Locate the cell with the specified text and output its (x, y) center coordinate. 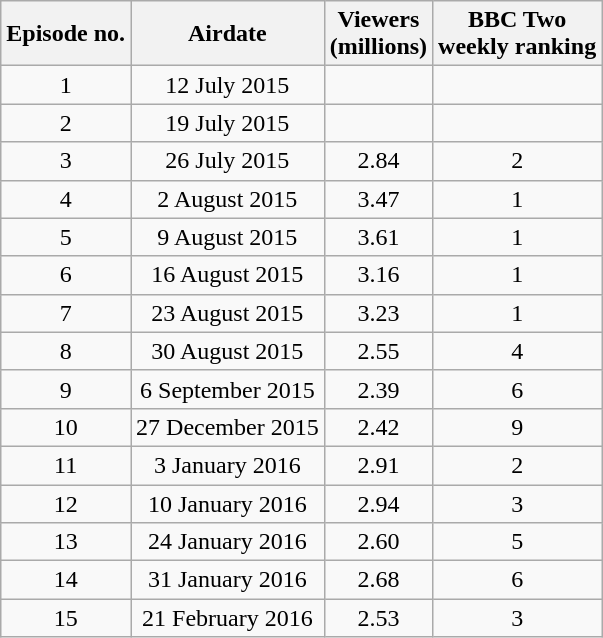
16 August 2015 (228, 275)
2 August 2015 (228, 199)
Airdate (228, 34)
14 (66, 580)
26 July 2015 (228, 161)
12 (66, 503)
24 January 2016 (228, 542)
3.16 (378, 275)
2.53 (378, 618)
23 August 2015 (228, 313)
2.42 (378, 427)
30 August 2015 (228, 351)
10 (66, 427)
6 September 2015 (228, 389)
11 (66, 465)
2.84 (378, 161)
13 (66, 542)
7 (66, 313)
27 December 2015 (228, 427)
9 August 2015 (228, 237)
21 February 2016 (228, 618)
2.68 (378, 580)
8 (66, 351)
2.55 (378, 351)
15 (66, 618)
19 July 2015 (228, 123)
3.23 (378, 313)
31 January 2016 (228, 580)
2.94 (378, 503)
3 January 2016 (228, 465)
10 January 2016 (228, 503)
Viewers(millions) (378, 34)
BBC Twoweekly ranking (518, 34)
2.60 (378, 542)
Episode no. (66, 34)
3.61 (378, 237)
2.91 (378, 465)
2.39 (378, 389)
12 July 2015 (228, 85)
3.47 (378, 199)
